For the text-containing cell, return its midpoint in (x, y) coordinate format. 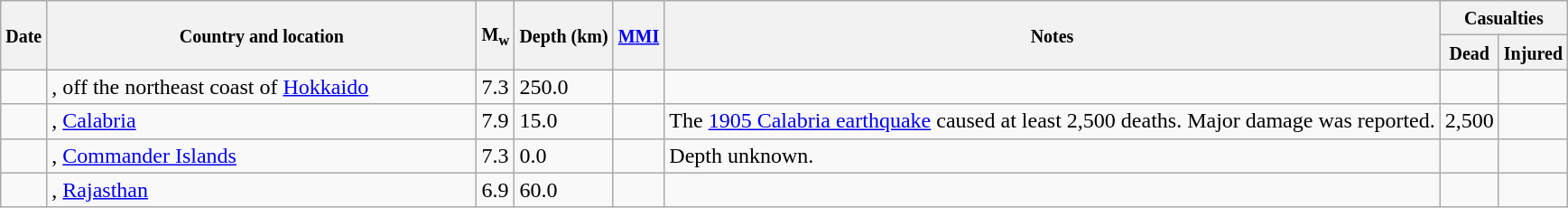
2,500 (1470, 121)
Date (23, 35)
Injured (1533, 52)
0.0 (563, 156)
60.0 (563, 190)
250.0 (563, 87)
7.9 (496, 121)
, Calabria (262, 121)
MMI (639, 35)
Casualties (1504, 18)
, Commander Islands (262, 156)
Mw (496, 35)
Country and location (262, 35)
Depth unknown. (1053, 156)
Depth (km) (563, 35)
Notes (1053, 35)
, Rajasthan (262, 190)
The 1905 Calabria earthquake caused at least 2,500 deaths. Major damage was reported. (1053, 121)
Dead (1470, 52)
15.0 (563, 121)
6.9 (496, 190)
, off the northeast coast of Hokkaido (262, 87)
